Scan for the cell matching the given text and deliver its [X, Y] coordinate at center. 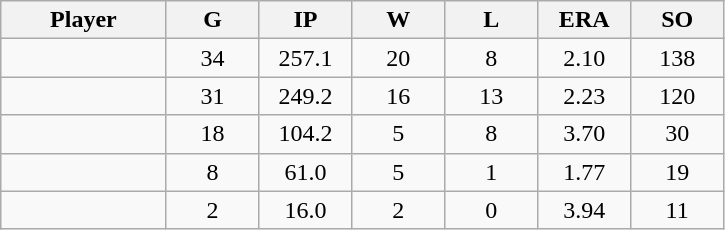
W [398, 20]
13 [492, 96]
31 [212, 96]
20 [398, 58]
257.1 [306, 58]
61.0 [306, 172]
34 [212, 58]
16 [398, 96]
3.70 [584, 134]
1.77 [584, 172]
138 [678, 58]
120 [678, 96]
16.0 [306, 210]
G [212, 20]
30 [678, 134]
19 [678, 172]
2.23 [584, 96]
Player [84, 20]
1 [492, 172]
18 [212, 134]
0 [492, 210]
IP [306, 20]
SO [678, 20]
ERA [584, 20]
2.10 [584, 58]
249.2 [306, 96]
104.2 [306, 134]
3.94 [584, 210]
L [492, 20]
11 [678, 210]
